Extract the (X, Y) coordinate from the center of the cell holding the provided text.  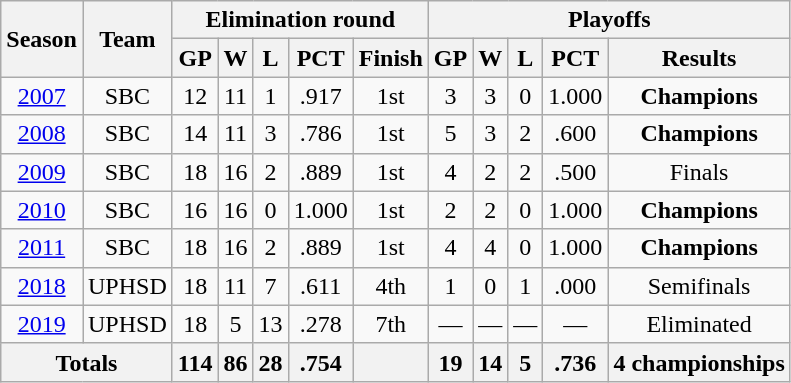
Finish (390, 58)
2019 (42, 324)
7 (270, 286)
.611 (320, 286)
28 (270, 362)
2011 (42, 248)
Season (42, 39)
2007 (42, 96)
12 (195, 96)
2018 (42, 286)
.600 (576, 134)
.736 (576, 362)
.278 (320, 324)
Results (699, 58)
13 (270, 324)
86 (236, 362)
Totals (87, 362)
7th (390, 324)
Playoffs (609, 20)
2008 (42, 134)
.500 (576, 172)
Semifinals (699, 286)
.786 (320, 134)
Finals (699, 172)
114 (195, 362)
4th (390, 286)
.917 (320, 96)
Team (127, 39)
.754 (320, 362)
.000 (576, 286)
2009 (42, 172)
4 championships (699, 362)
2010 (42, 210)
Eliminated (699, 324)
Elimination round (300, 20)
19 (450, 362)
